Detect which cell encompasses the target text, then output its [x, y] center coordinate. 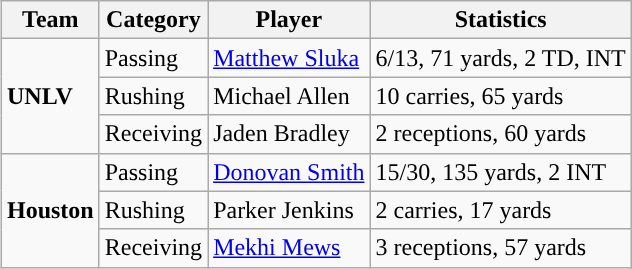
Parker Jenkins [289, 210]
Donovan Smith [289, 172]
Player [289, 20]
2 carries, 17 yards [500, 210]
3 receptions, 57 yards [500, 248]
Statistics [500, 20]
10 carries, 65 yards [500, 96]
2 receptions, 60 yards [500, 134]
Jaden Bradley [289, 134]
Mekhi Mews [289, 248]
Houston [50, 210]
Michael Allen [289, 96]
UNLV [50, 96]
Matthew Sluka [289, 58]
6/13, 71 yards, 2 TD, INT [500, 58]
Category [153, 20]
Team [50, 20]
15/30, 135 yards, 2 INT [500, 172]
